Return (X, Y) of the center of cell containing provided text 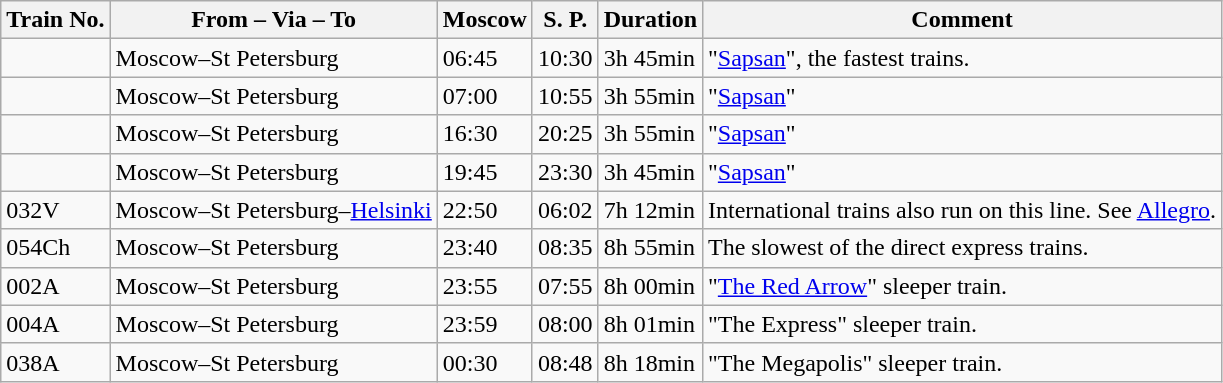
From – Via – To (274, 20)
08:00 (565, 324)
002A (56, 286)
S. P. (565, 20)
"The Megapolis" sleeper train. (962, 362)
8h 18min (650, 362)
Train No. (56, 20)
19:45 (484, 172)
Moscow–St Petersburg–Helsinki (274, 210)
23:55 (484, 286)
07:00 (484, 96)
10:30 (565, 58)
054Ch (56, 248)
07:55 (565, 286)
"The Express" sleeper train. (962, 324)
08:48 (565, 362)
7h 12min (650, 210)
23:59 (484, 324)
Duration (650, 20)
22:50 (484, 210)
038A (56, 362)
10:55 (565, 96)
20:25 (565, 134)
8h 55min (650, 248)
23:30 (565, 172)
08:35 (565, 248)
"The Red Arrow" sleeper train. (962, 286)
00:30 (484, 362)
Comment (962, 20)
8h 01min (650, 324)
16:30 (484, 134)
23:40 (484, 248)
004A (56, 324)
06:02 (565, 210)
06:45 (484, 58)
The slowest of the direct express trains. (962, 248)
8h 00min (650, 286)
International trains also run on this line. See Allegro. (962, 210)
"Sapsan", the fastest trains. (962, 58)
032V (56, 210)
Moscow (484, 20)
